Search for the cell housing the specified text and yield its (X, Y) center coordinate. 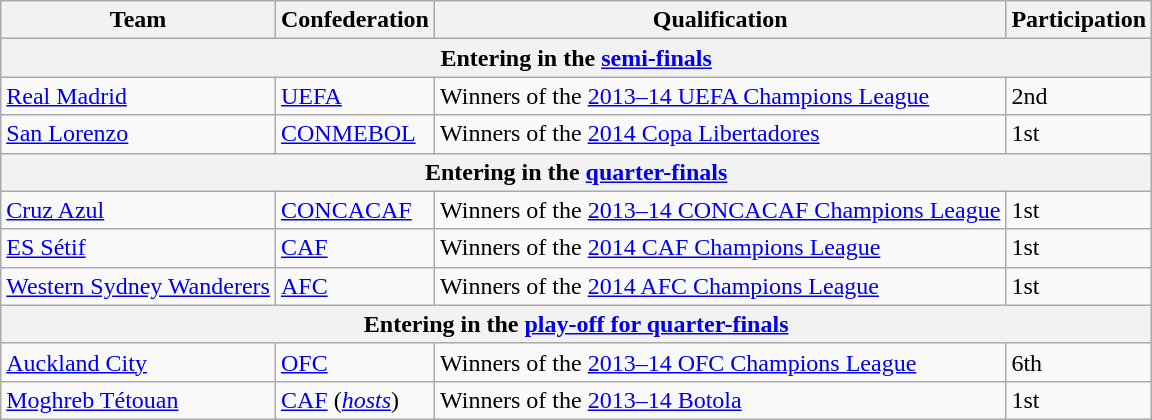
Qualification (720, 20)
Cruz Azul (138, 210)
UEFA (354, 96)
AFC (354, 286)
Entering in the quarter-finals (576, 172)
CONCACAF (354, 210)
Confederation (354, 20)
CAF (354, 248)
Winners of the 2014 AFC Champions League (720, 286)
Participation (1079, 20)
Real Madrid (138, 96)
Winners of the 2013–14 UEFA Champions League (720, 96)
Winners of the 2014 CAF Champions League (720, 248)
OFC (354, 362)
Entering in the play-off for quarter-finals (576, 324)
Winners of the 2013–14 OFC Champions League (720, 362)
Auckland City (138, 362)
Western Sydney Wanderers (138, 286)
2nd (1079, 96)
6th (1079, 362)
CAF (hosts) (354, 400)
Winners of the 2013–14 CONCACAF Champions League (720, 210)
CONMEBOL (354, 134)
Team (138, 20)
Moghreb Tétouan (138, 400)
Winners of the 2013–14 Botola (720, 400)
San Lorenzo (138, 134)
Winners of the 2014 Copa Libertadores (720, 134)
Entering in the semi-finals (576, 58)
ES Sétif (138, 248)
